Identify which cell holds the provided text, then report its (x, y) central coordinate. 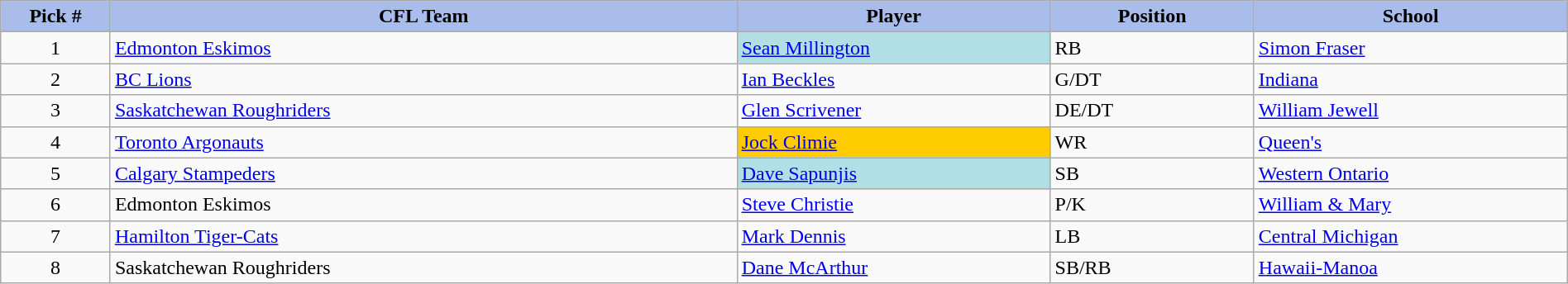
Simon Fraser (1411, 48)
Pick # (56, 17)
CFL Team (423, 17)
Player (893, 17)
RB (1152, 48)
School (1411, 17)
Dane McArthur (893, 267)
Western Ontario (1411, 173)
4 (56, 142)
SB/RB (1152, 267)
Jock Climie (893, 142)
2 (56, 79)
Glen Scrivener (893, 111)
DE/DT (1152, 111)
8 (56, 267)
G/DT (1152, 79)
5 (56, 173)
William & Mary (1411, 205)
WR (1152, 142)
Ian Beckles (893, 79)
3 (56, 111)
Mark Dennis (893, 236)
SB (1152, 173)
Hamilton Tiger-Cats (423, 236)
Steve Christie (893, 205)
Queen's (1411, 142)
6 (56, 205)
William Jewell (1411, 111)
Hawaii-Manoa (1411, 267)
Dave Sapunjis (893, 173)
LB (1152, 236)
Calgary Stampeders (423, 173)
Position (1152, 17)
Sean Millington (893, 48)
P/K (1152, 205)
Indiana (1411, 79)
7 (56, 236)
BC Lions (423, 79)
Toronto Argonauts (423, 142)
1 (56, 48)
Central Michigan (1411, 236)
